Extract the [X, Y] coordinate from the center of the cell holding the provided text.  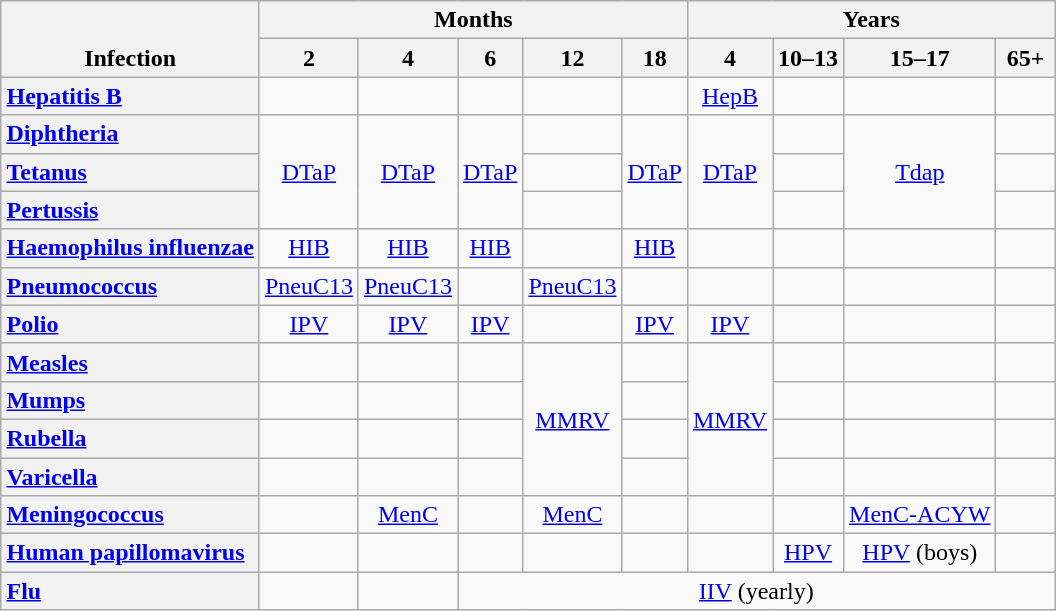
HPV [808, 553]
Haemophilus influenzae [130, 248]
IIV (yearly) [757, 591]
HPV (boys) [920, 553]
Pneumococcus [130, 286]
Human papillomavirus [130, 553]
Diphtheria [130, 134]
Infection [130, 39]
Flu [130, 591]
MenC-ACYW [920, 515]
Rubella [130, 438]
Pertussis [130, 210]
Hepatitis B [130, 96]
12 [572, 58]
Measles [130, 362]
Varicella [130, 477]
Meningococcus [130, 515]
Years [871, 20]
15–17 [920, 58]
10–13 [808, 58]
Polio [130, 324]
2 [308, 58]
Tdap [920, 172]
Mumps [130, 400]
18 [654, 58]
65+ [1026, 58]
Tetanus [130, 172]
6 [490, 58]
HepB [730, 96]
Months [473, 20]
